Detect which cell encompasses the target text, then output its [X, Y] center coordinate. 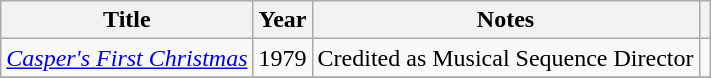
Year [282, 20]
Casper's First Christmas [127, 58]
1979 [282, 58]
Title [127, 20]
Credited as Musical Sequence Director [506, 58]
Notes [506, 20]
